Provide the [x, y] coordinate of the cell's center where the given text is located.  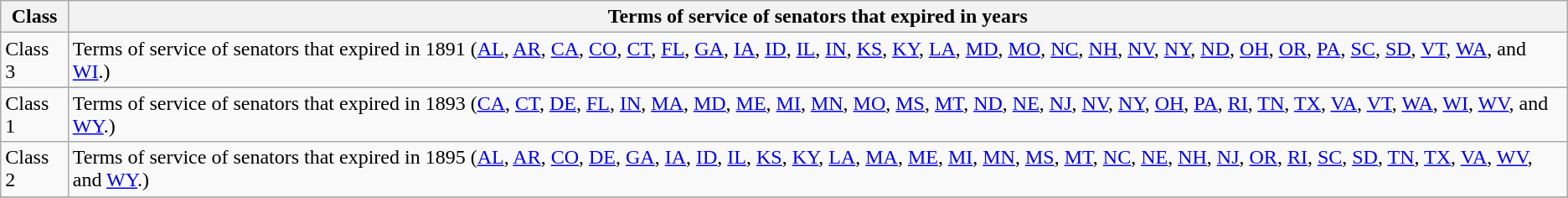
Class 1 [35, 114]
Class 2 [35, 169]
Class [35, 17]
Class 3 [35, 60]
Terms of service of senators that expired in years [818, 17]
